Return (x, y) of the center of cell containing provided text 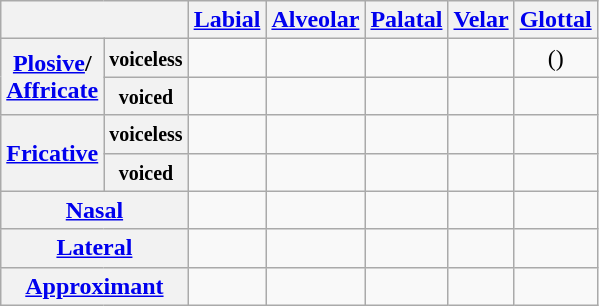
Glottal (556, 20)
Approximant (94, 286)
Nasal (94, 210)
Palatal (406, 20)
Labial (227, 20)
Plosive/Affricate (52, 77)
Lateral (94, 248)
Alveolar (316, 20)
() (556, 58)
Velar (481, 20)
Fricative (52, 153)
